Find where the given text appears and provide that cell's center as (x, y) coordinate. 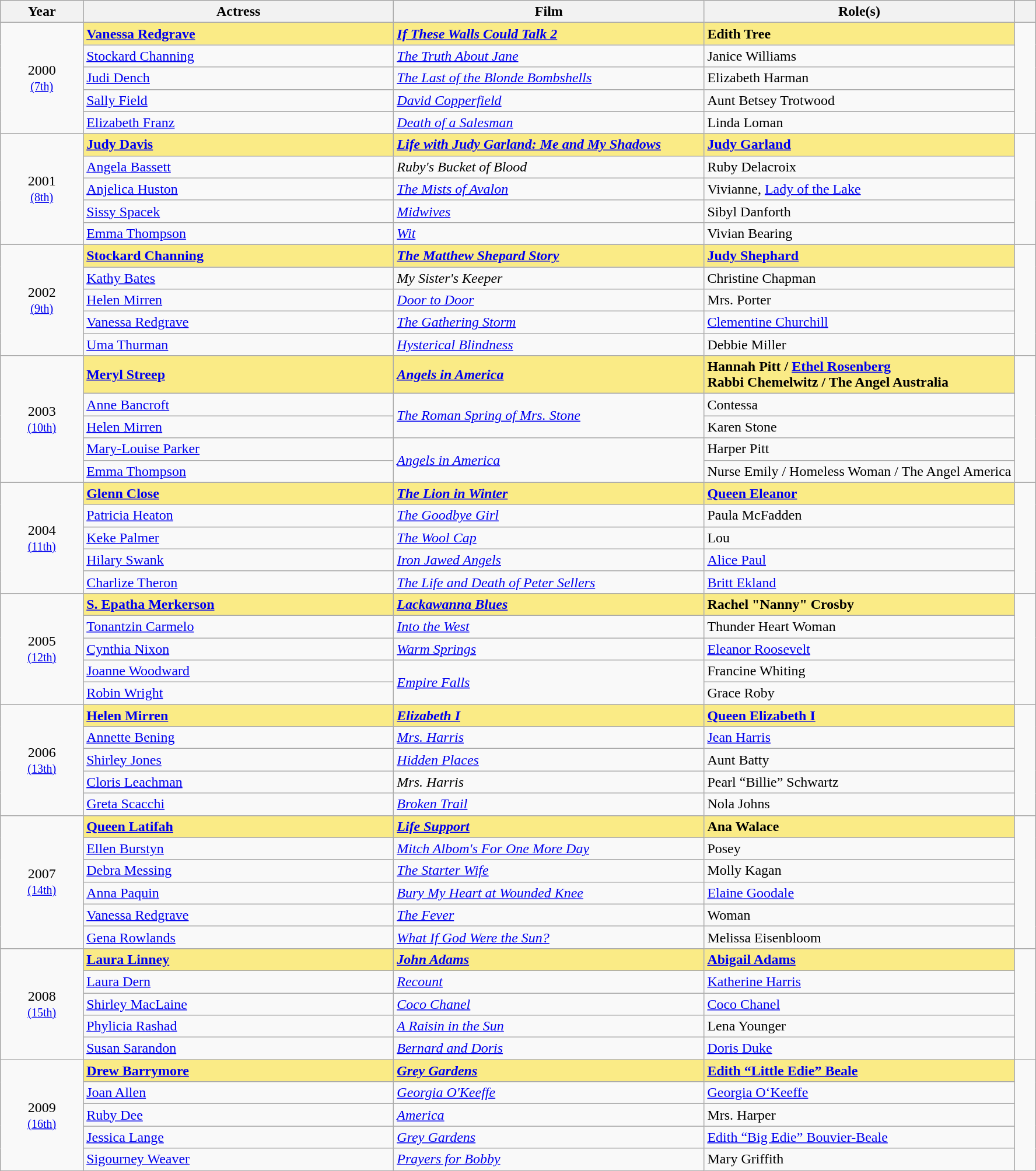
The Roman Spring of Mrs. Stone (549, 416)
Lou (859, 538)
Doris Duke (859, 1049)
Abigail Adams (859, 959)
Bernard and Doris (549, 1049)
Edith Tree (859, 34)
Elizabeth I (549, 716)
Mary Griffith (859, 1159)
2005(12th) (42, 648)
Jessica Lange (239, 1137)
America (549, 1115)
Life with Judy Garland: Me and My Shadows (549, 145)
Thunder Heart Woman (859, 626)
2008(15th) (42, 1004)
Georgia O'Keeffe (549, 1093)
Joanne Woodward (239, 671)
Nurse Emily / Homeless Woman / The Angel America (859, 471)
Meryl Streep (239, 374)
Angela Bassett (239, 167)
Actress (239, 12)
2003(10th) (42, 419)
Contessa (859, 405)
S. Epatha Merkerson (239, 604)
Robin Wright (239, 693)
Death of a Salesman (549, 122)
Shirley Jones (239, 760)
Tonantzin Carmelo (239, 626)
Mary-Louise Parker (239, 449)
Queen Elizabeth I (859, 716)
Judy Davis (239, 145)
Judy Garland (859, 145)
Sibyl Danforth (859, 211)
Sissy Spacek (239, 211)
Anne Bancroft (239, 405)
Gena Rowlands (239, 937)
2002(9th) (42, 300)
Paula McFadden (859, 516)
Clementine Churchill (859, 322)
Grace Roby (859, 693)
The Life and Death of Peter Sellers (549, 582)
Posey (859, 849)
Bury My Heart at Wounded Knee (549, 893)
Nola Johns (859, 804)
The Lion in Winter (549, 493)
Judi Dench (239, 78)
Warm Springs (549, 649)
Film (549, 12)
Judy Shephard (859, 255)
Ruby's Bucket of Blood (549, 167)
Into the West (549, 626)
Hidden Places (549, 760)
Charlize Theron (239, 582)
Ana Walace (859, 826)
If These Walls Could Talk 2 (549, 34)
Elizabeth Harman (859, 78)
Alice Paul (859, 560)
Door to Door (549, 300)
Ellen Burstyn (239, 849)
2009(16th) (42, 1115)
Britt Ekland (859, 582)
Sally Field (239, 100)
Wit (549, 233)
2000(7th) (42, 78)
Iron Jawed Angels (549, 560)
What If God Were the Sun? (549, 937)
Jean Harris (859, 738)
2007(14th) (42, 882)
The Last of the Blonde Bombshells (549, 78)
Midwives (549, 211)
Vivian Bearing (859, 233)
Mrs. Porter (859, 300)
The Wool Cap (549, 538)
Phylicia Rashad (239, 1026)
Lackawanna Blues (549, 604)
Vivianne, Lady of the Lake (859, 189)
Aunt Betsey Trotwood (859, 100)
Eleanor Roosevelt (859, 649)
Uma Thurman (239, 345)
Ruby Dee (239, 1115)
Prayers for Bobby (549, 1159)
The Starter Wife (549, 871)
Glenn Close (239, 493)
The Fever (549, 915)
Life Support (549, 826)
Karen Stone (859, 427)
Hannah Pitt / Ethel Rosenberg Rabbi Chemelwitz / The Angel Australia (859, 374)
Janice Williams (859, 56)
The Mists of Avalon (549, 189)
Queen Latifah (239, 826)
Sigourney Weaver (239, 1159)
2001(8th) (42, 189)
John Adams (549, 959)
Christine Chapman (859, 278)
Queen Eleanor (859, 493)
Patricia Heaton (239, 516)
Keke Palmer (239, 538)
Harper Pitt (859, 449)
Debra Messing (239, 871)
Melissa Eisenbloom (859, 937)
Elaine Goodale (859, 893)
Georgia O‘Keeffe (859, 1093)
Debbie Miller (859, 345)
Pearl “Billie” Schwartz (859, 782)
David Copperfield (549, 100)
Susan Sarandon (239, 1049)
2006(13th) (42, 760)
Hysterical Blindness (549, 345)
Year (42, 12)
Empire Falls (549, 682)
Mrs. Harper (859, 1115)
Role(s) (859, 12)
A Raisin in the Sun (549, 1026)
The Gathering Storm (549, 322)
Woman (859, 915)
My Sister's Keeper (549, 278)
Hilary Swank (239, 560)
Greta Scacchi (239, 804)
Anna Paquin (239, 893)
Ruby Delacroix (859, 167)
Francine Whiting (859, 671)
Recount (549, 981)
The Goodbye Girl (549, 516)
Molly Kagan (859, 871)
Edith “Little Edie” Beale (859, 1071)
Joan Allen (239, 1093)
The Truth About Jane (549, 56)
Linda Loman (859, 122)
The Matthew Shepard Story (549, 255)
Shirley MacLaine (239, 1004)
Annette Bening (239, 738)
Anjelica Huston (239, 189)
Lena Younger (859, 1026)
Broken Trail (549, 804)
Cloris Leachman (239, 782)
Aunt Batty (859, 760)
Laura Linney (239, 959)
Kathy Bates (239, 278)
Elizabeth Franz (239, 122)
Edith “Big Edie” Bouvier-Beale (859, 1137)
Laura Dern (239, 981)
Rachel "Nanny" Crosby (859, 604)
Cynthia Nixon (239, 649)
Drew Barrymore (239, 1071)
Mitch Albom's For One More Day (549, 849)
Katherine Harris (859, 981)
2004(11th) (42, 538)
